Search for the cell housing the specified text and yield its [x, y] center coordinate. 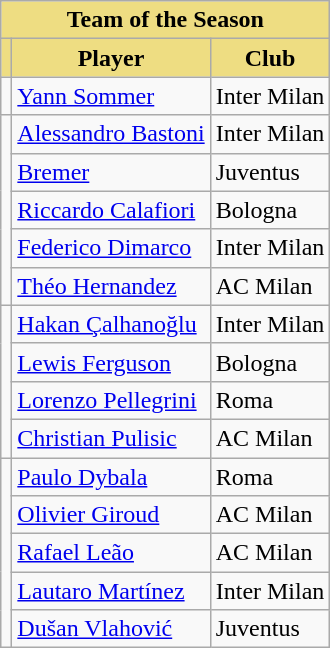
Lorenzo Pellegrini [111, 400]
Dušan Vlahović [111, 629]
Lewis Ferguson [111, 362]
Player [111, 58]
Federico Dimarco [111, 248]
Riccardo Calafiori [111, 210]
Paulo Dybala [111, 477]
Christian Pulisic [111, 438]
Club [270, 58]
Hakan Çalhanoğlu [111, 324]
Rafael Leão [111, 553]
Lautaro Martínez [111, 591]
Théo Hernandez [111, 286]
Bremer [111, 172]
Yann Sommer [111, 96]
Alessandro Bastoni [111, 134]
Olivier Giroud [111, 515]
Team of the Season [166, 20]
